Determine the (X, Y) coordinate at the center of the cell enclosing the given text.  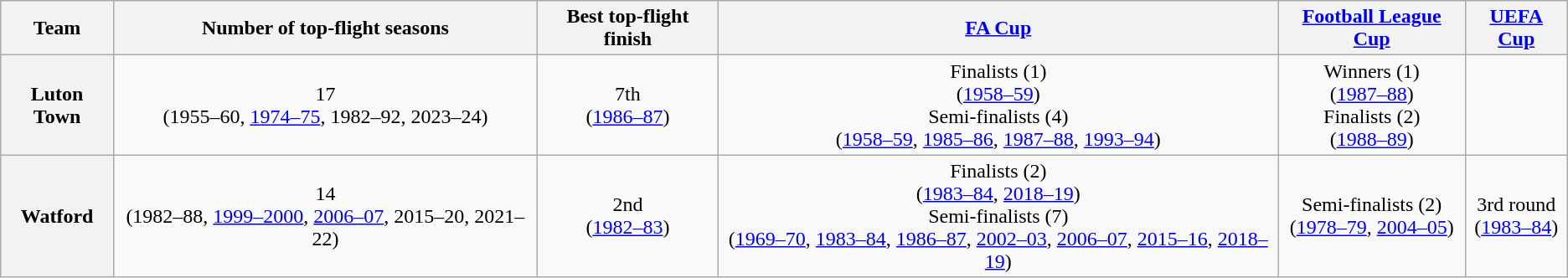
17(1955–60, 1974–75, 1982–92, 2023–24) (325, 106)
2nd(1982–83) (627, 216)
Number of top-flight seasons (325, 28)
Luton Town (57, 106)
UEFA Cup (1516, 28)
Winners (1)(1987–88)Finalists (2)(1988–89) (1372, 106)
Best top-flight finish (627, 28)
3rd round(1983–84) (1516, 216)
FA Cup (998, 28)
Watford (57, 216)
Football League Cup (1372, 28)
14(1982–88, 1999–2000, 2006–07, 2015–20, 2021–22) (325, 216)
Finalists (2)(1983–84, 2018–19)Semi-finalists (7)(1969–70, 1983–84, 1986–87, 2002–03, 2006–07, 2015–16, 2018–19) (998, 216)
Team (57, 28)
Semi-finalists (2)(1978–79, 2004–05) (1372, 216)
Finalists (1)(1958–59)Semi-finalists (4)(1958–59, 1985–86, 1987–88, 1993–94) (998, 106)
7th(1986–87) (627, 106)
